Pinpoint the cell where the given text exists, returning its [x, y] midpoint coordinate. 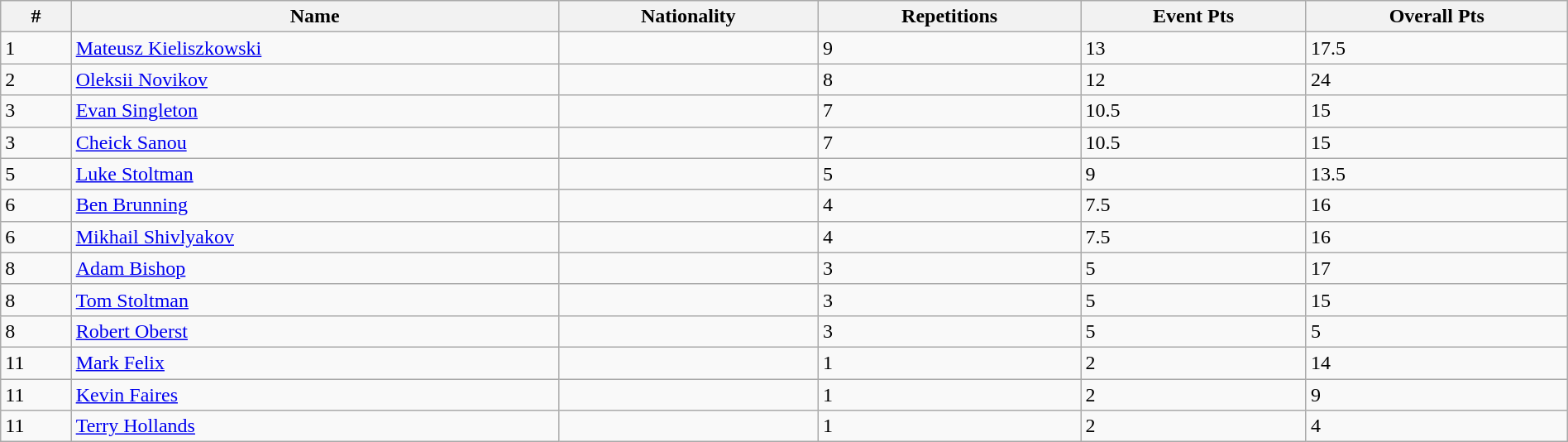
Ben Brunning [314, 205]
Terry Hollands [314, 426]
17.5 [1437, 48]
Kevin Faires [314, 395]
Mateusz Kieliszkowski [314, 48]
13 [1194, 48]
Mikhail Shivlyakov [314, 237]
Robert Oberst [314, 331]
Nationality [688, 17]
14 [1437, 363]
Event Pts [1194, 17]
24 [1437, 79]
17 [1437, 268]
Mark Felix [314, 363]
Luke Stoltman [314, 174]
Tom Stoltman [314, 300]
Evan Singleton [314, 111]
Name [314, 17]
Oleksii Novikov [314, 79]
13.5 [1437, 174]
Overall Pts [1437, 17]
Cheick Sanou [314, 142]
12 [1194, 79]
Repetitions [949, 17]
# [36, 17]
Adam Bishop [314, 268]
